Scan for the cell matching the given text and deliver its [X, Y] coordinate at center. 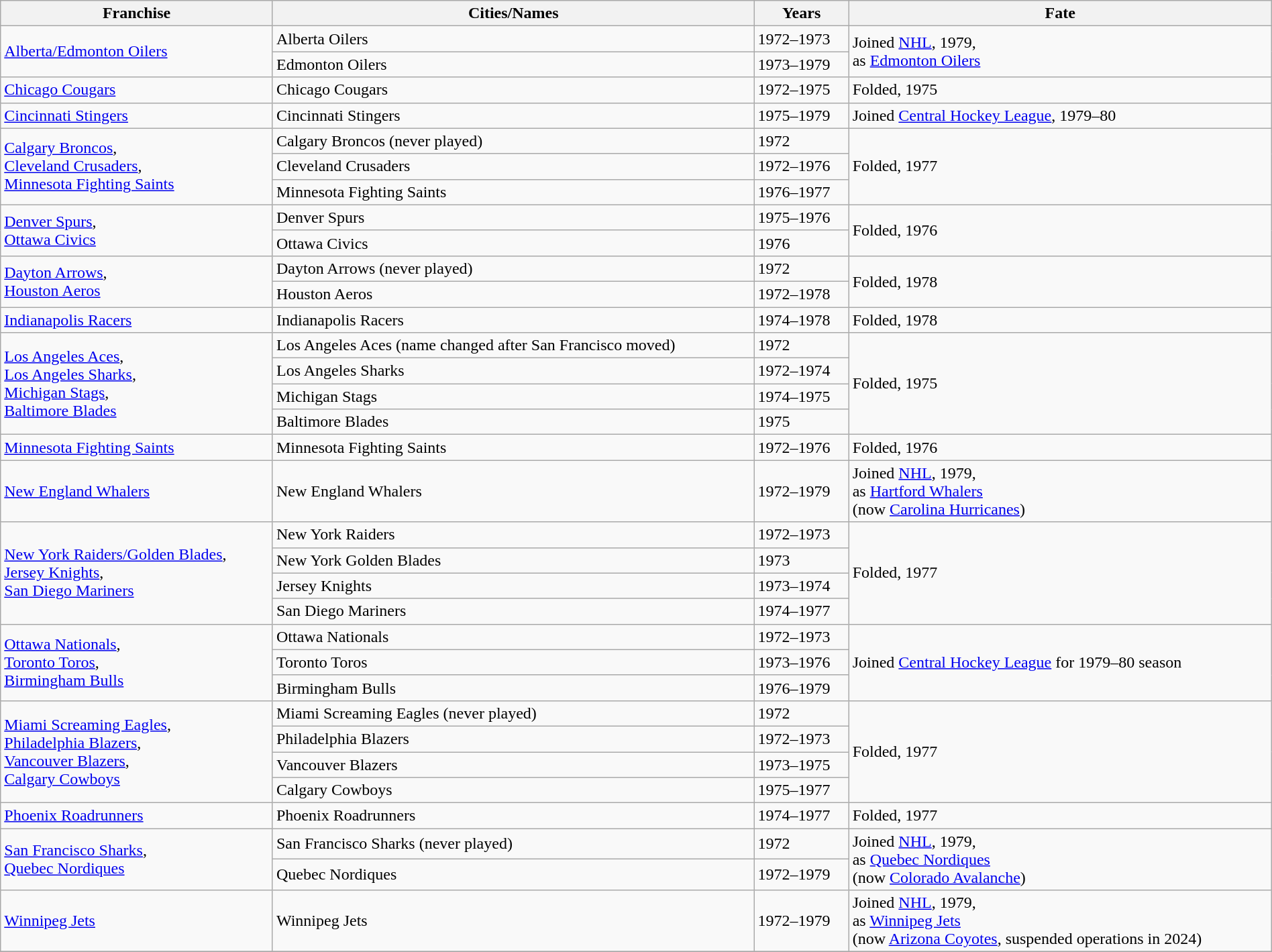
Cleveland Crusaders [513, 166]
Joined Central Hockey League for 1979–80 season [1060, 662]
New York Raiders [513, 535]
1974–1978 [801, 320]
1976–1977 [801, 192]
Miami Screaming Eagles (never played) [513, 713]
Alberta/Edmonton Oilers [137, 52]
Philadelphia Blazers [513, 739]
Ottawa Nationals [513, 637]
Franchise [137, 13]
1973–1974 [801, 586]
Birmingham Bulls [513, 688]
Ottawa Nationals,Toronto Toros,Birmingham Bulls [137, 662]
1976–1979 [801, 688]
1975–1979 [801, 115]
Calgary Broncos,Cleveland Crusaders,Minnesota Fighting Saints [137, 166]
Miami Screaming Eagles,Philadelphia Blazers,Vancouver Blazers,Calgary Cowboys [137, 751]
Jersey Knights [513, 586]
San Francisco Sharks,Quebec Nordiques [137, 859]
San Francisco Sharks (never played) [513, 844]
Calgary Cowboys [513, 790]
San Diego Mariners [513, 611]
Ottawa Civics [513, 243]
Joined Central Hockey League, 1979–80 [1060, 115]
1975 [801, 422]
Cities/Names [513, 13]
1973–1976 [801, 662]
1975–1977 [801, 790]
1974–1975 [801, 396]
Calgary Broncos (never played) [513, 141]
New York Raiders/Golden Blades,Jersey Knights,San Diego Mariners [137, 573]
Quebec Nordiques [513, 875]
Dayton Arrows (never played) [513, 268]
Los Angeles Aces (name changed after San Francisco moved) [513, 346]
Los Angeles Aces,Los Angeles Sharks,Michigan Stags,Baltimore Blades [137, 384]
Joined NHL, 1979,as Edmonton Oilers [1060, 52]
Denver Spurs,Ottawa Civics [137, 230]
Baltimore Blades [513, 422]
Toronto Toros [513, 662]
1972–1978 [801, 294]
1976 [801, 243]
Joined NHL, 1979,as Winnipeg Jets(now Arizona Coyotes, suspended operations in 2024) [1060, 921]
New York Golden Blades [513, 560]
Houston Aeros [513, 294]
Fate [1060, 13]
Edmonton Oilers [513, 64]
Joined NHL, 1979,as Quebec Nordiques(now Colorado Avalanche) [1060, 859]
Vancouver Blazers [513, 764]
Years [801, 13]
1975–1976 [801, 217]
1973–1979 [801, 64]
Denver Spurs [513, 217]
1972–1975 [801, 90]
Joined NHL, 1979,as Hartford Whalers(now Carolina Hurricanes) [1060, 491]
1973–1975 [801, 764]
1972–1974 [801, 371]
Michigan Stags [513, 396]
Alberta Oilers [513, 39]
1973 [801, 560]
Dayton Arrows,Houston Aeros [137, 281]
Los Angeles Sharks [513, 371]
